From the cell containing the given text, extract its center point as (X, Y) coordinate. 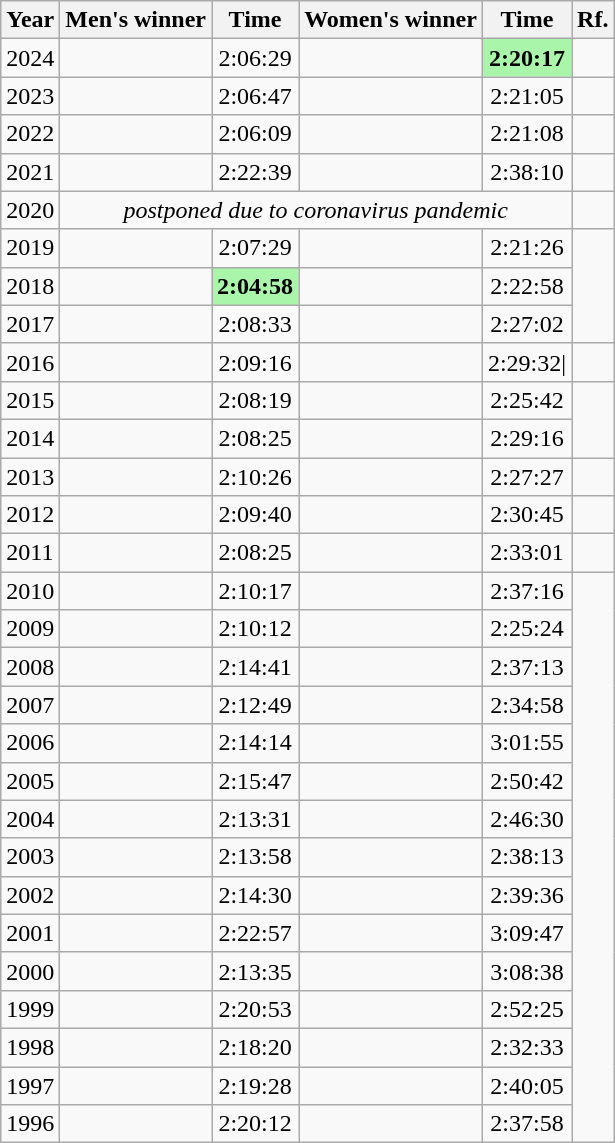
2:10:26 (256, 477)
Rf. (593, 20)
2015 (30, 400)
2:21:08 (526, 134)
2003 (30, 857)
2:37:16 (526, 591)
2:29:16 (526, 438)
2:14:30 (256, 895)
1997 (30, 1085)
2016 (30, 362)
3:09:47 (526, 933)
2:39:36 (526, 895)
2:13:35 (256, 971)
2009 (30, 629)
2000 (30, 971)
2:04:58 (256, 286)
2:38:10 (526, 172)
2002 (30, 895)
2001 (30, 933)
2:34:58 (526, 705)
2:19:28 (256, 1085)
2013 (30, 477)
2014 (30, 438)
2:13:31 (256, 819)
2:33:01 (526, 553)
2:18:20 (256, 1047)
2:27:27 (526, 477)
2020 (30, 210)
2:32:33 (526, 1047)
2023 (30, 96)
postponed due to coronavirus pandemic (316, 210)
2:10:17 (256, 591)
2:09:16 (256, 362)
2:08:33 (256, 324)
2:37:13 (526, 667)
2:27:02 (526, 324)
2:06:47 (256, 96)
1996 (30, 1124)
1998 (30, 1047)
2:20:53 (256, 1009)
2:20:17 (526, 58)
2006 (30, 743)
3:01:55 (526, 743)
2:46:30 (526, 819)
3:08:38 (526, 971)
2:30:45 (526, 515)
2:29:32| (526, 362)
2:38:13 (526, 857)
2:08:19 (256, 400)
2:22:39 (256, 172)
2019 (30, 248)
2:40:05 (526, 1085)
2:50:42 (526, 781)
2:22:58 (526, 286)
2022 (30, 134)
2:22:57 (256, 933)
Year (30, 20)
2008 (30, 667)
2007 (30, 705)
2:10:12 (256, 629)
2:12:49 (256, 705)
2018 (30, 286)
2:21:26 (526, 248)
2:07:29 (256, 248)
Women's winner (391, 20)
2004 (30, 819)
2:25:24 (526, 629)
2:37:58 (526, 1124)
2:52:25 (526, 1009)
1999 (30, 1009)
Men's winner (136, 20)
2010 (30, 591)
2024 (30, 58)
2005 (30, 781)
2:20:12 (256, 1124)
2:13:58 (256, 857)
2012 (30, 515)
2:06:29 (256, 58)
2:15:47 (256, 781)
2:14:14 (256, 743)
2:09:40 (256, 515)
2021 (30, 172)
2:14:41 (256, 667)
2:25:42 (526, 400)
2:06:09 (256, 134)
2:21:05 (526, 96)
2011 (30, 553)
2017 (30, 324)
